Capture the cell that displays the provided text and extract its (x, y) central coordinate. 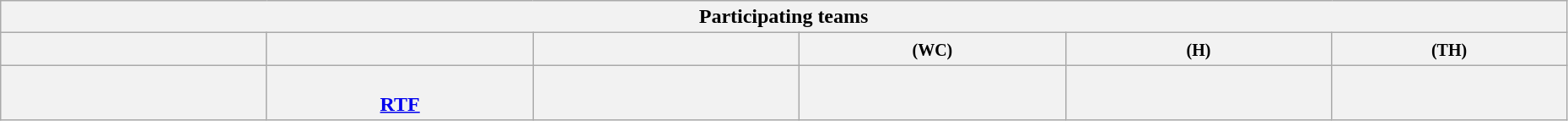
Participating teams (784, 17)
(WC) (933, 49)
(TH) (1449, 49)
(H) (1199, 49)
RTF (400, 93)
